Detect which cell encompasses the target text, then output its (x, y) center coordinate. 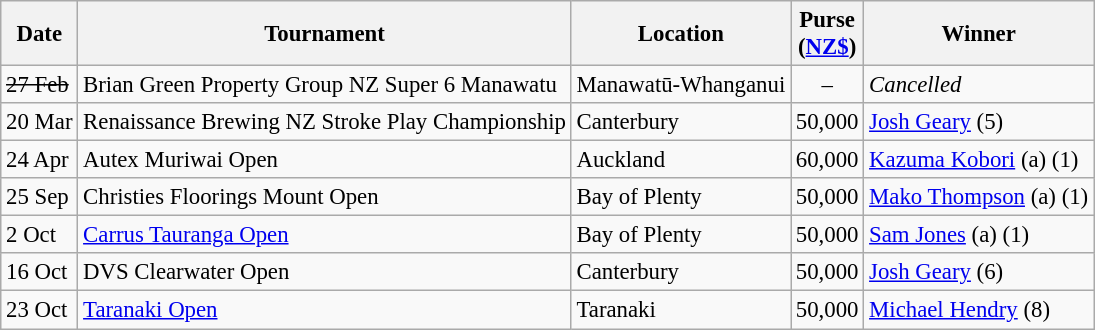
27 Feb (40, 85)
Josh Geary (6) (979, 273)
Josh Geary (5) (979, 122)
Autex Muriwai Open (324, 160)
– (828, 85)
DVS Clearwater Open (324, 273)
16 Oct (40, 273)
Tournament (324, 34)
Auckland (680, 160)
25 Sep (40, 197)
Brian Green Property Group NZ Super 6 Manawatu (324, 85)
Taranaki Open (324, 310)
Taranaki (680, 310)
60,000 (828, 160)
Purse(NZ$) (828, 34)
Michael Hendry (8) (979, 310)
Kazuma Kobori (a) (1) (979, 160)
Renaissance Brewing NZ Stroke Play Championship (324, 122)
Mako Thompson (a) (1) (979, 197)
2 Oct (40, 235)
23 Oct (40, 310)
Manawatū-Whanganui (680, 85)
20 Mar (40, 122)
Date (40, 34)
Winner (979, 34)
24 Apr (40, 160)
Cancelled (979, 85)
Christies Floorings Mount Open (324, 197)
Sam Jones (a) (1) (979, 235)
Carrus Tauranga Open (324, 235)
Location (680, 34)
